Extract the [X, Y] coordinate from the center of the cell holding the provided text.  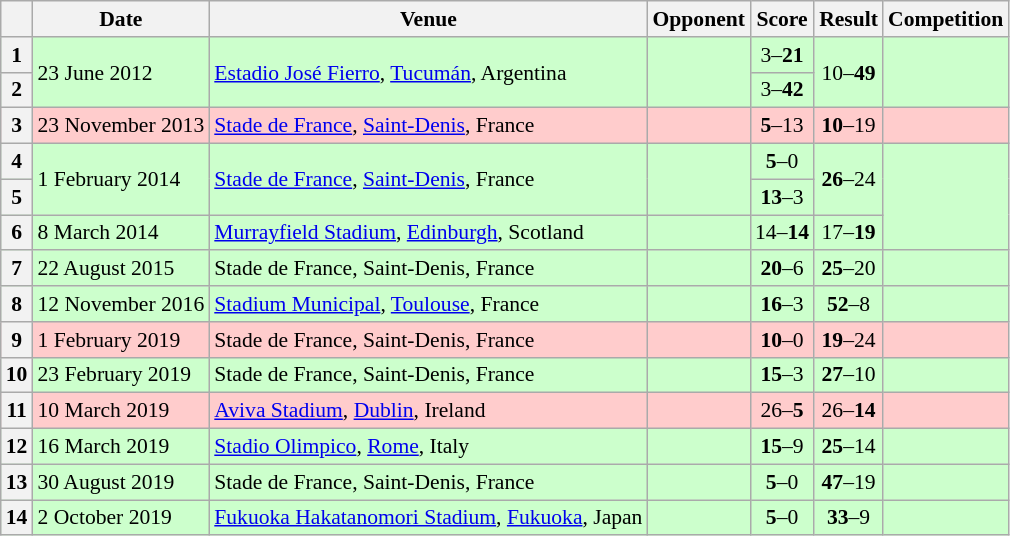
13 [17, 482]
8 March 2014 [120, 233]
Fukuoka Hakatanomori Stadium, Fukuoka, Japan [428, 518]
8 [17, 304]
Result [848, 19]
22 August 2015 [120, 269]
23 June 2012 [120, 72]
3 [17, 126]
14–14 [782, 233]
47–19 [848, 482]
Score [782, 19]
19–24 [848, 340]
7 [17, 269]
Stadio Olimpico, Rome, Italy [428, 447]
25–14 [848, 447]
2 October 2019 [120, 518]
26–5 [782, 411]
5–13 [782, 126]
10–19 [848, 126]
Aviva Stadium, Dublin, Ireland [428, 411]
23 November 2013 [120, 126]
10 [17, 375]
20–6 [782, 269]
26–24 [848, 180]
Estadio José Fierro, Tucumán, Argentina [428, 72]
Competition [946, 19]
Date [120, 19]
15–3 [782, 375]
5 [17, 197]
12 November 2016 [120, 304]
Stadium Municipal, Toulouse, France [428, 304]
33–9 [848, 518]
16–3 [782, 304]
13–3 [782, 197]
6 [17, 233]
11 [17, 411]
3–21 [782, 55]
17–19 [848, 233]
Opponent [698, 19]
10 March 2019 [120, 411]
3–42 [782, 90]
9 [17, 340]
2 [17, 90]
52–8 [848, 304]
12 [17, 447]
27–10 [848, 375]
16 March 2019 [120, 447]
14 [17, 518]
15–9 [782, 447]
Venue [428, 19]
23 February 2019 [120, 375]
Murrayfield Stadium, Edinburgh, Scotland [428, 233]
4 [17, 162]
30 August 2019 [120, 482]
1 [17, 55]
10–49 [848, 72]
10–0 [782, 340]
25–20 [848, 269]
1 February 2014 [120, 180]
26–14 [848, 411]
1 February 2019 [120, 340]
